Scan for the cell matching the given text and deliver its [X, Y] coordinate at center. 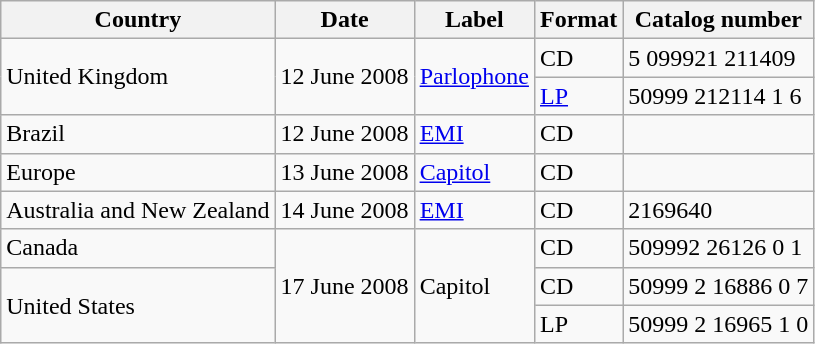
Format [578, 20]
Country [138, 20]
Catalog number [718, 20]
50999 212114 1 6 [718, 96]
13 June 2008 [344, 172]
United Kingdom [138, 77]
United States [138, 305]
Australia and New Zealand [138, 210]
2169640 [718, 210]
Label [474, 20]
Canada [138, 248]
5 099921 211409 [718, 58]
509992 26126 0 1 [718, 248]
17 June 2008 [344, 286]
50999 2 16886 0 7 [718, 286]
Parlophone [474, 77]
Europe [138, 172]
50999 2 16965 1 0 [718, 324]
14 June 2008 [344, 210]
Date [344, 20]
Brazil [138, 134]
